Extract the (x, y) coordinate from the center of the cell holding the provided text.  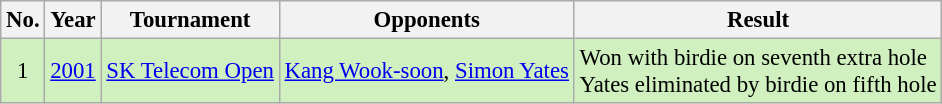
SK Telecom Open (190, 72)
Year (73, 20)
Won with birdie on seventh extra holeYates eliminated by birdie on fifth hole (758, 72)
2001 (73, 72)
No. (23, 20)
Kang Wook-soon, Simon Yates (426, 72)
Tournament (190, 20)
1 (23, 72)
Opponents (426, 20)
Result (758, 20)
